Scan for the cell matching the given text and deliver its (X, Y) coordinate at center. 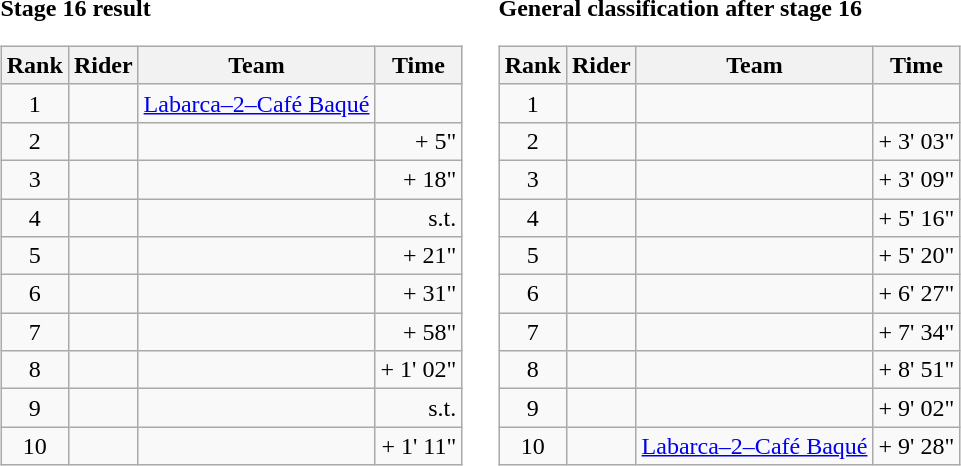
+ 6' 27" (916, 294)
+ 1' 02" (418, 370)
+ 18" (418, 179)
+ 3' 09" (916, 179)
+ 3' 03" (916, 141)
+ 8' 51" (916, 370)
+ 5" (418, 141)
+ 5' 20" (916, 256)
+ 31" (418, 294)
+ 21" (418, 256)
+ 1' 11" (418, 446)
+ 5' 16" (916, 217)
+ 58" (418, 332)
+ 9' 28" (916, 446)
+ 9' 02" (916, 408)
+ 7' 34" (916, 332)
